Locate the cell with the specified text and output its (X, Y) center coordinate. 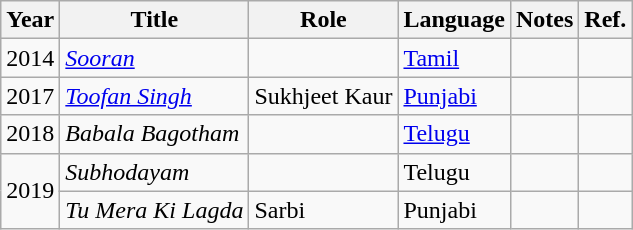
Tamil (454, 58)
Role (324, 20)
Subhodayam (154, 172)
Language (454, 20)
Sukhjeet Kaur (324, 96)
2018 (30, 134)
Toofan Singh (154, 96)
Sooran (154, 58)
Notes (544, 20)
Sarbi (324, 210)
Year (30, 20)
2019 (30, 191)
Title (154, 20)
Ref. (606, 20)
Tu Mera Ki Lagda (154, 210)
Babala Bagotham (154, 134)
2014 (30, 58)
2017 (30, 96)
